Scan for the cell matching the given text and deliver its [x, y] coordinate at center. 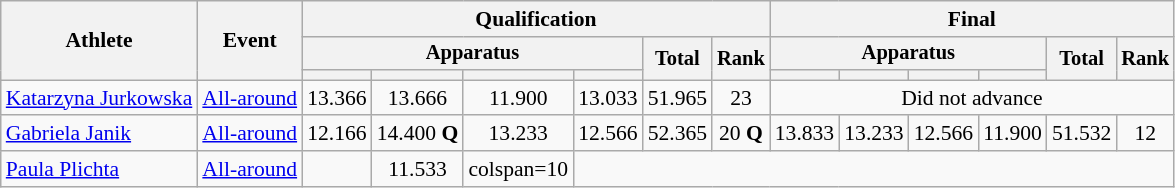
14.400 Q [418, 134]
51.532 [1082, 134]
Final [972, 19]
13.366 [336, 98]
12 [1145, 134]
Did not advance [972, 98]
Paula Plichta [100, 169]
Athlete [100, 40]
20 Q [741, 134]
colspan=10 [518, 169]
Event [250, 40]
Gabriela Janik [100, 134]
51.965 [678, 98]
52.365 [678, 134]
13.666 [418, 98]
13.033 [608, 98]
Katarzyna Jurkowska [100, 98]
Qualification [536, 19]
12.166 [336, 134]
13.833 [804, 134]
11.533 [418, 169]
23 [741, 98]
